Return the [x, y] coordinate for the center point of the cell that contains the specified text.  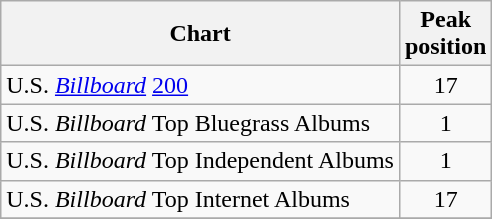
Peakposition [445, 34]
Chart [200, 34]
U.S. Billboard 200 [200, 85]
U.S. Billboard Top Internet Albums [200, 199]
U.S. Billboard Top Independent Albums [200, 161]
U.S. Billboard Top Bluegrass Albums [200, 123]
